Determine the [x, y] coordinate at the center of the cell enclosing the given text.  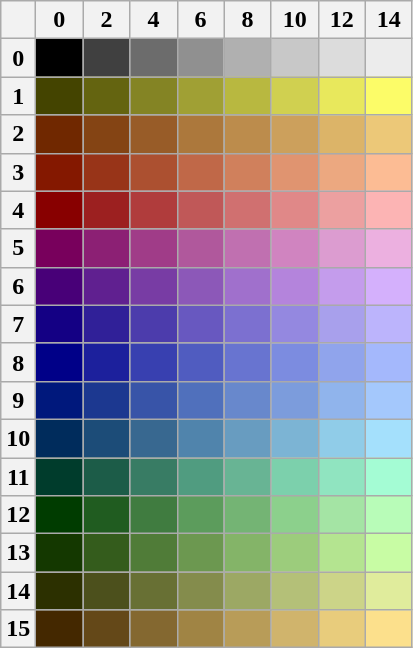
5 [18, 248]
9 [18, 400]
15 [18, 629]
13 [18, 553]
3 [18, 172]
7 [18, 324]
11 [18, 477]
1 [18, 96]
